Determine the [X, Y] coordinate at the center of the cell enclosing the given text.  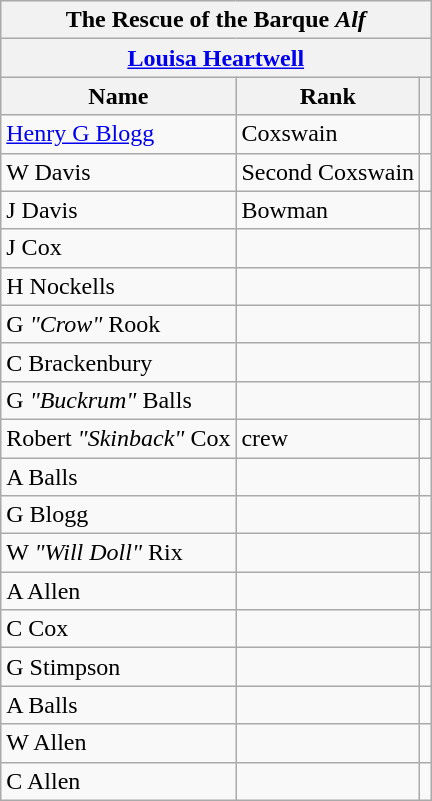
A Allen [118, 591]
G Stimpson [118, 667]
W Allen [118, 743]
crew [328, 438]
Robert "Skinback" Cox [118, 438]
Coxswain [328, 134]
W "Will Doll" Rix [118, 553]
Louisa Heartwell [216, 58]
The Rescue of the Barque Alf [216, 20]
Rank [328, 96]
W Davis [118, 172]
J Cox [118, 248]
C Allen [118, 781]
H Nockells [118, 286]
Henry G Blogg [118, 134]
G Blogg [118, 515]
Bowman [328, 210]
G "Buckrum" Balls [118, 400]
J Davis [118, 210]
C Cox [118, 629]
Name [118, 96]
G "Crow" Rook [118, 324]
Second Coxswain [328, 172]
C Brackenbury [118, 362]
